Determine the [X, Y] coordinate at the center of the cell enclosing the given text.  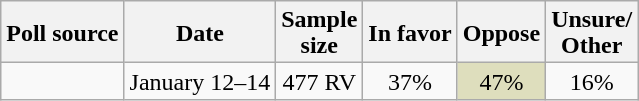
16% [592, 82]
37% [410, 82]
Unsure/Other [592, 32]
Poll source [62, 32]
47% [501, 82]
Oppose [501, 32]
January 12–14 [200, 82]
Date [200, 32]
In favor [410, 32]
477 RV [320, 82]
Samplesize [320, 32]
